Search for the cell housing the specified text and yield its [X, Y] center coordinate. 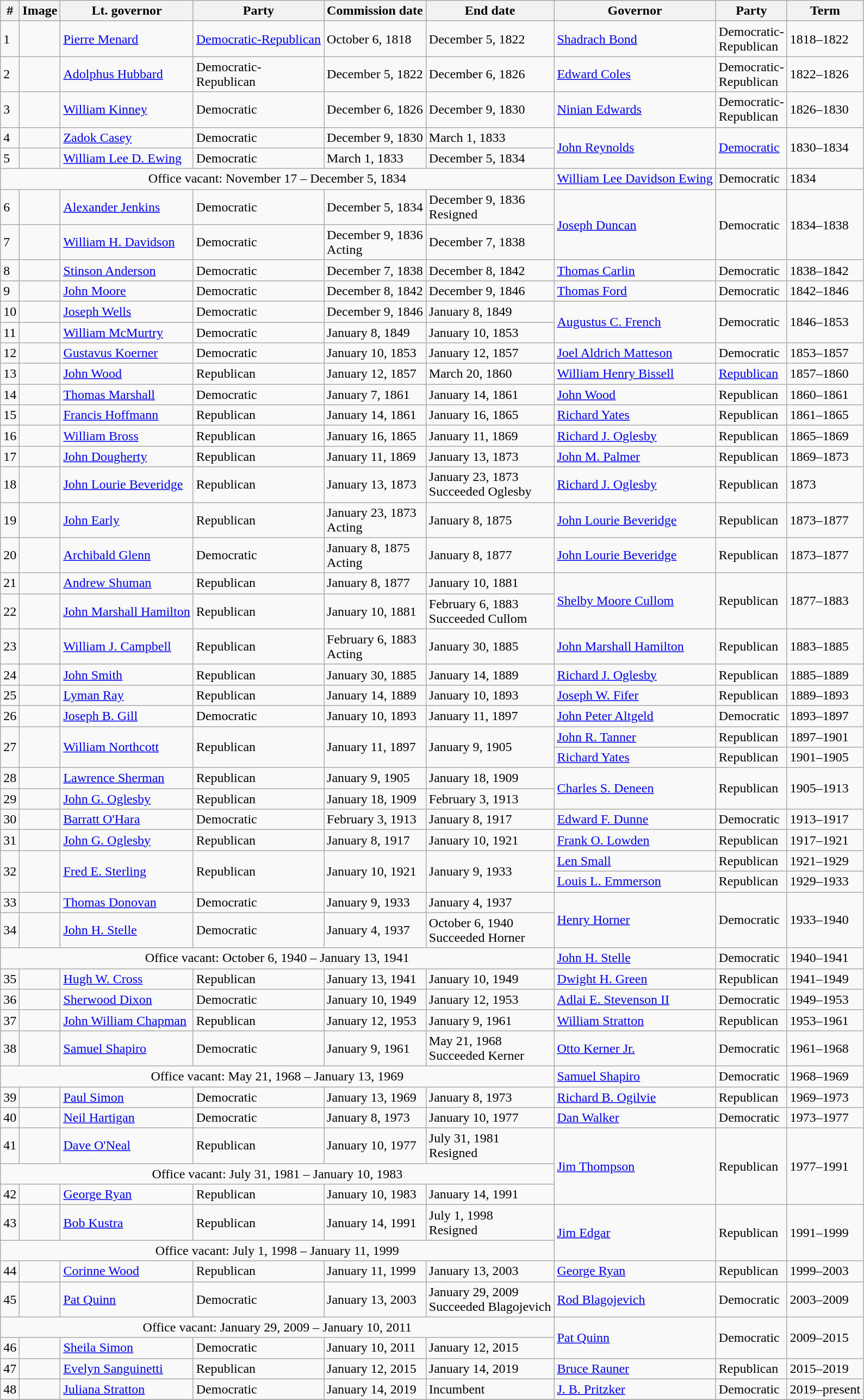
Rod Blagojevich [635, 1299]
46 [10, 1348]
December 9, 1836Resigned [490, 207]
1846–1853 [825, 322]
1834–1838 [825, 224]
Shadrach Bond [635, 39]
1921–1929 [825, 861]
William Lee Davidson Ewing [635, 179]
John Reynolds [635, 148]
January 11, 1999 [375, 1271]
Joseph Duncan [635, 224]
37 [10, 1020]
Evelyn Sanguinetti [127, 1368]
11 [10, 332]
Andrew Shuman [127, 583]
1929–1933 [825, 882]
22 [10, 611]
Barratt O'Hara [127, 820]
43 [10, 1223]
Bob Kustra [127, 1223]
1940–1941 [825, 958]
1973–1977 [825, 1118]
1877–1883 [825, 601]
Ninian Edwards [635, 110]
26 [10, 716]
October 6, 1940Succeeded Horner [490, 930]
Office vacant: January 29, 2009 – January 10, 2011 [277, 1327]
1822–1826 [825, 74]
1830–1834 [825, 148]
Joseph Wells [127, 311]
1857–1860 [825, 374]
January 23, 1873Acting [375, 520]
Joseph W. Fifer [635, 695]
1818–1822 [825, 39]
January 10, 2011 [375, 1348]
40 [10, 1118]
1933–1940 [825, 920]
Archibald Glenn [127, 555]
1826–1830 [825, 110]
3 [10, 110]
2015–2019 [825, 1368]
5 [10, 158]
Jim Edgar [635, 1233]
March 20, 1860 [490, 374]
January 29, 2009Succeeded Blagojevich [490, 1299]
Governor [635, 11]
Juliana Stratton [127, 1389]
John Moore [127, 291]
1883–1885 [825, 647]
1968–1969 [825, 1076]
8 [10, 270]
July 31, 1981Resigned [490, 1146]
Shelby Moore Cullom [635, 601]
Lawrence Sherman [127, 778]
1913–1917 [825, 820]
19 [10, 520]
Neil Hartigan [127, 1118]
21 [10, 583]
May 21, 1968Succeeded Kerner [490, 1048]
27 [10, 747]
Office vacant: November 17 – December 5, 1834 [277, 179]
J. B. Pritzker [635, 1389]
William J. Campbell [127, 647]
1897–1901 [825, 736]
2 [10, 74]
1861–1865 [825, 415]
Office vacant: July 31, 1981 – January 10, 1983 [277, 1174]
30 [10, 820]
January 23, 1873Succeeded Oglesby [490, 485]
1999–2003 [825, 1271]
Len Small [635, 861]
John Dougherty [127, 457]
47 [10, 1368]
October 6, 1818 [375, 39]
33 [10, 902]
Otto Kerner Jr. [635, 1048]
Office vacant: May 21, 1968 – January 13, 1969 [277, 1076]
Thomas Donovan [127, 902]
Sheila Simon [127, 1348]
39 [10, 1097]
Thomas Marshall [127, 395]
John Early [127, 520]
13 [10, 374]
45 [10, 1299]
15 [10, 415]
William Kinney [127, 110]
January 10, 1983 [375, 1195]
Charles S. Deneen [635, 789]
Adolphus Hubbard [127, 74]
February 6, 1883Acting [375, 647]
Zadok Casey [127, 137]
William Bross [127, 436]
1953–1961 [825, 1020]
1917–1921 [825, 840]
John William Chapman [127, 1020]
12 [10, 353]
End date [490, 11]
Dan Walker [635, 1118]
23 [10, 647]
31 [10, 840]
1961–1968 [825, 1048]
Commission date [375, 11]
January 7, 1861 [375, 395]
William Northcott [127, 747]
35 [10, 979]
1873 [825, 485]
Term [825, 11]
John M. Palmer [635, 457]
1 [10, 39]
1941–1949 [825, 979]
January 8, 1875 [490, 520]
Dave O'Neal [127, 1146]
Image [40, 11]
16 [10, 436]
7 [10, 242]
John Smith [127, 674]
25 [10, 695]
Paul Simon [127, 1097]
John Peter Altgeld [635, 716]
July 1, 1998Resigned [490, 1223]
Richard B. Ogilvie [635, 1097]
Hugh W. Cross [127, 979]
Thomas Carlin [635, 270]
1842–1846 [825, 291]
Stinson Anderson [127, 270]
1893–1897 [825, 716]
Adlai E. Stevenson II [635, 999]
1865–1869 [825, 436]
Office vacant: October 6, 1940 – January 13, 1941 [277, 958]
2009–2015 [825, 1337]
Lyman Ray [127, 695]
William Stratton [635, 1020]
28 [10, 778]
Henry Horner [635, 920]
Corinne Wood [127, 1271]
1905–1913 [825, 789]
10 [10, 311]
9 [10, 291]
1977–1991 [825, 1166]
Joel Aldrich Matteson [635, 353]
1838–1842 [825, 270]
Augustus C. French [635, 322]
Louis L. Emmerson [635, 882]
41 [10, 1146]
William H. Davidson [127, 242]
17 [10, 457]
18 [10, 485]
Lt. governor [127, 11]
Edward Coles [635, 74]
January 13, 1969 [375, 1097]
Francis Hoffmann [127, 415]
1853–1857 [825, 353]
Frank O. Lowden [635, 840]
6 [10, 207]
Sherwood Dixon [127, 999]
34 [10, 930]
January 8, 1875Acting [375, 555]
Fred E. Sterling [127, 871]
1889–1893 [825, 695]
38 [10, 1048]
1885–1889 [825, 674]
44 [10, 1271]
Thomas Ford [635, 291]
William Henry Bissell [635, 374]
William Lee D. Ewing [127, 158]
Bruce Rauner [635, 1368]
Joseph B. Gill [127, 716]
Alexander Jenkins [127, 207]
1869–1873 [825, 457]
Gustavus Koerner [127, 353]
1901–1905 [825, 758]
42 [10, 1195]
4 [10, 137]
Dwight H. Green [635, 979]
1991–1999 [825, 1233]
1860–1861 [825, 395]
Pierre Menard [127, 39]
Incumbent [490, 1389]
48 [10, 1389]
Office vacant: July 1, 1998 – January 11, 1999 [277, 1251]
20 [10, 555]
December 9, 1836Acting [375, 242]
January 13, 1941 [375, 979]
29 [10, 799]
Edward F. Dunne [635, 820]
14 [10, 395]
1949–1953 [825, 999]
# [10, 11]
John R. Tanner [635, 736]
1969–1973 [825, 1097]
36 [10, 999]
2003–2009 [825, 1299]
24 [10, 674]
Jim Thompson [635, 1166]
32 [10, 871]
2019–present [825, 1389]
William McMurtry [127, 332]
February 6, 1883Succeeded Cullom [490, 611]
1834 [825, 179]
